Identify which cell holds the provided text, then report its [X, Y] central coordinate. 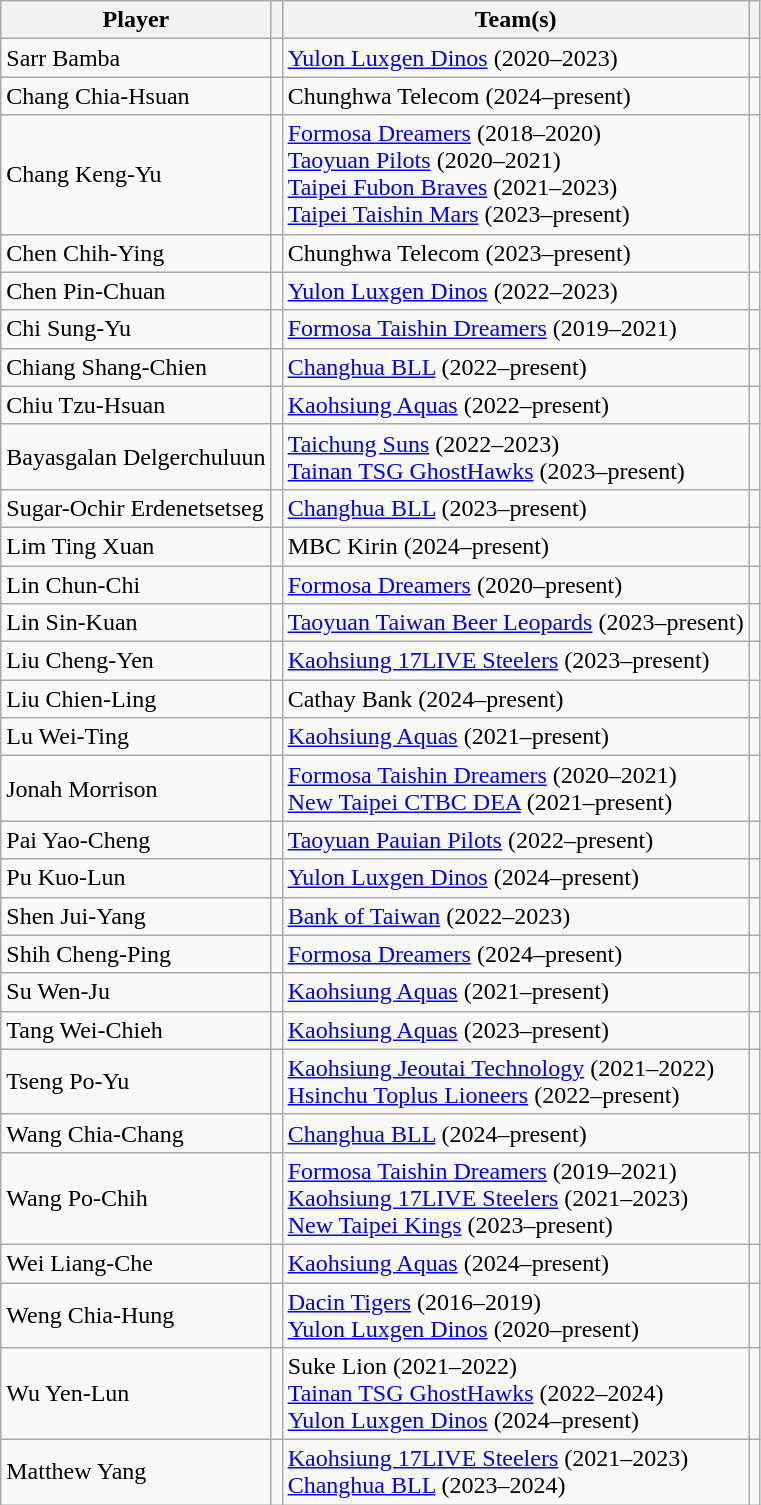
Chiang Shang-Chien [136, 367]
Bank of Taiwan (2022–2023) [516, 916]
Chen Pin-Chuan [136, 291]
Pai Yao-Cheng [136, 840]
Shih Cheng-Ping [136, 954]
Kaohsiung 17LIVE Steelers (2023–present) [516, 661]
Su Wen-Ju [136, 992]
Tang Wei-Chieh [136, 1030]
Kaohsiung Aquas (2024–present) [516, 1263]
Kaohsiung Aquas (2023–present) [516, 1030]
Jonah Morrison [136, 788]
Yulon Luxgen Dinos (2024–present) [516, 878]
Sarr Bamba [136, 58]
Chunghwa Telecom (2024–present) [516, 96]
Yulon Luxgen Dinos (2022–2023) [516, 291]
Yulon Luxgen Dinos (2020–2023) [516, 58]
Formosa Dreamers (2018–2020)Taoyuan Pilots (2020–2021)Taipei Fubon Braves (2021–2023)Taipei Taishin Mars (2023–present) [516, 174]
Changhua BLL (2022–present) [516, 367]
Lin Sin-Kuan [136, 623]
Liu Chien-Ling [136, 699]
Bayasgalan Delgerchuluun [136, 456]
Kaohsiung Aquas (2022–present) [516, 405]
Shen Jui-Yang [136, 916]
Chunghwa Telecom (2023–present) [516, 253]
MBC Kirin (2024–present) [516, 546]
Formosa Dreamers (2020–present) [516, 585]
Changhua BLL (2023–present) [516, 508]
Formosa Taishin Dreamers (2020–2021)New Taipei CTBC DEA (2021–present) [516, 788]
Team(s) [516, 20]
Taoyuan Taiwan Beer Leopards (2023–present) [516, 623]
Chi Sung-Yu [136, 329]
Sugar-Ochir Erdenetsetseg [136, 508]
Chang Keng-Yu [136, 174]
Weng Chia-Hung [136, 1314]
Wei Liang-Che [136, 1263]
Taichung Suns (2022–2023)Tainan TSG GhostHawks (2023–present) [516, 456]
Taoyuan Pauian Pilots (2022–present) [516, 840]
Formosa Dreamers (2024–present) [516, 954]
Wu Yen-Lun [136, 1394]
Matthew Yang [136, 1472]
Wang Po-Chih [136, 1198]
Chang Chia-Hsuan [136, 96]
Chen Chih-Ying [136, 253]
Formosa Taishin Dreamers (2019–2021) [516, 329]
Suke Lion (2021–2022)Tainan TSG GhostHawks (2022–2024)Yulon Luxgen Dinos (2024–present) [516, 1394]
Pu Kuo-Lun [136, 878]
Changhua BLL (2024–present) [516, 1133]
Kaohsiung 17LIVE Steelers (2021–2023)Changhua BLL (2023–2024) [516, 1472]
Liu Cheng-Yen [136, 661]
Formosa Taishin Dreamers (2019–2021)Kaohsiung 17LIVE Steelers (2021–2023)New Taipei Kings (2023–present) [516, 1198]
Lim Ting Xuan [136, 546]
Cathay Bank (2024–present) [516, 699]
Player [136, 20]
Dacin Tigers (2016–2019)Yulon Luxgen Dinos (2020–present) [516, 1314]
Lin Chun-Chi [136, 585]
Chiu Tzu-Hsuan [136, 405]
Kaohsiung Jeoutai Technology (2021–2022)Hsinchu Toplus Lioneers (2022–present) [516, 1082]
Tseng Po-Yu [136, 1082]
Lu Wei-Ting [136, 737]
Wang Chia-Chang [136, 1133]
